Capture the cell that displays the provided text and extract its [X, Y] central coordinate. 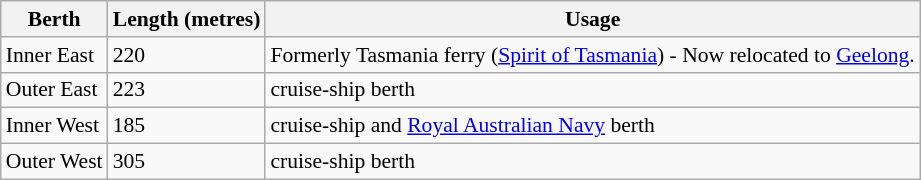
305 [187, 162]
Inner West [54, 126]
Usage [592, 19]
Formerly Tasmania ferry (Spirit of Tasmania) - Now relocated to Geelong. [592, 55]
Outer West [54, 162]
223 [187, 90]
Berth [54, 19]
220 [187, 55]
Outer East [54, 90]
cruise-ship and Royal Australian Navy berth [592, 126]
Length (metres) [187, 19]
185 [187, 126]
Inner East [54, 55]
